For the text-containing cell, return its midpoint in [x, y] coordinate format. 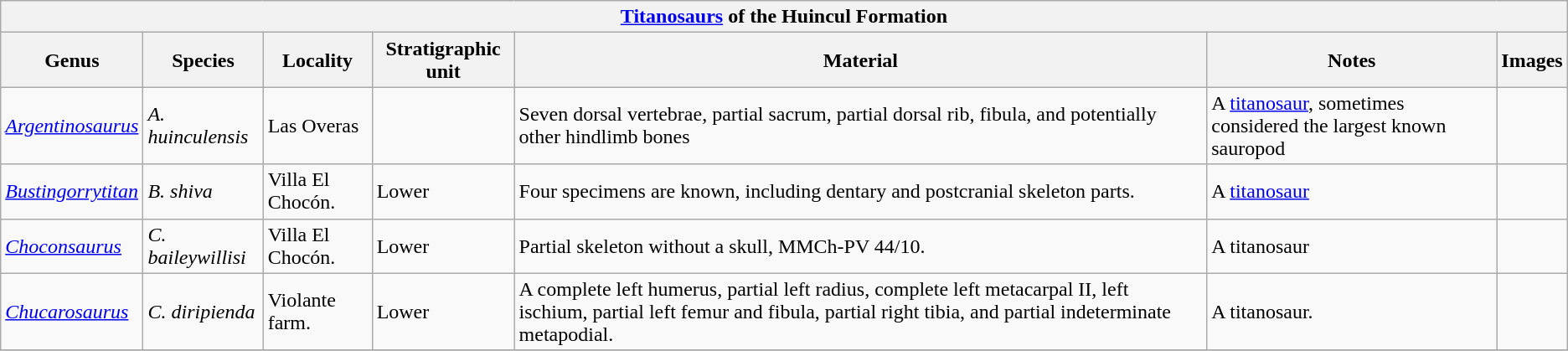
A titanosaur, sometimes considered the largest known sauropod [1352, 126]
C. diripienda [203, 312]
Titanosaurs of the Huincul Formation [784, 17]
Las Overas [317, 126]
A titanosaur. [1352, 312]
Seven dorsal vertebrae, partial sacrum, partial dorsal rib, fibula, and potentially other hindlimb bones [861, 126]
Partial skeleton without a skull, MMCh-PV 44/10. [861, 246]
Species [203, 60]
B. shiva [203, 191]
Material [861, 60]
A. huinculensis [203, 126]
Argentinosaurus [72, 126]
Four specimens are known, including dentary and postcranial skeleton parts. [861, 191]
Images [1532, 60]
Violante farm. [317, 312]
Stratigraphic unit [443, 60]
Chucarosaurus [72, 312]
Locality [317, 60]
Bustingorrytitan [72, 191]
Choconsaurus [72, 246]
Genus [72, 60]
Notes [1352, 60]
C. baileywillisi [203, 246]
